From the cell containing the given text, extract its center point as (X, Y) coordinate. 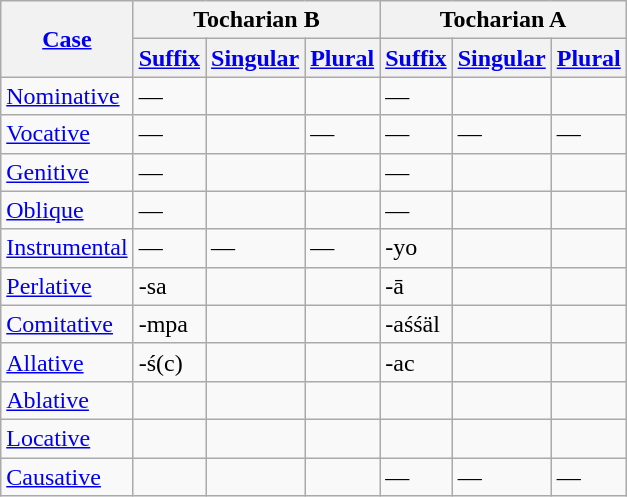
Nominative (67, 96)
Causative (67, 477)
Perlative (67, 286)
Case (67, 39)
Ablative (67, 400)
-ac (416, 362)
Oblique (67, 210)
-aśśäl (416, 324)
-mpa (169, 324)
Comitative (67, 324)
-ś(c) (169, 362)
Vocative (67, 134)
Allative (67, 362)
-ā (416, 286)
-sa (169, 286)
Instrumental (67, 248)
Tocharian A (504, 20)
Genitive (67, 172)
-yo (416, 248)
Tocharian B (256, 20)
Locative (67, 438)
